Output the (x, y) coordinate of the center of the cell containing the given text.  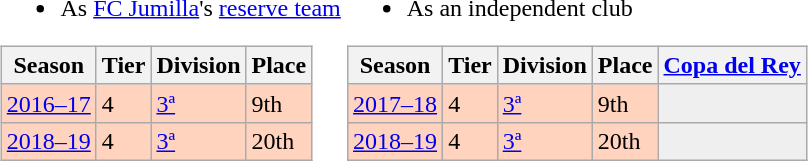
Copa del Rey (732, 65)
2017–18 (396, 103)
2016–17 (48, 103)
